Find where the given text appears and provide that cell's center as (X, Y) coordinate. 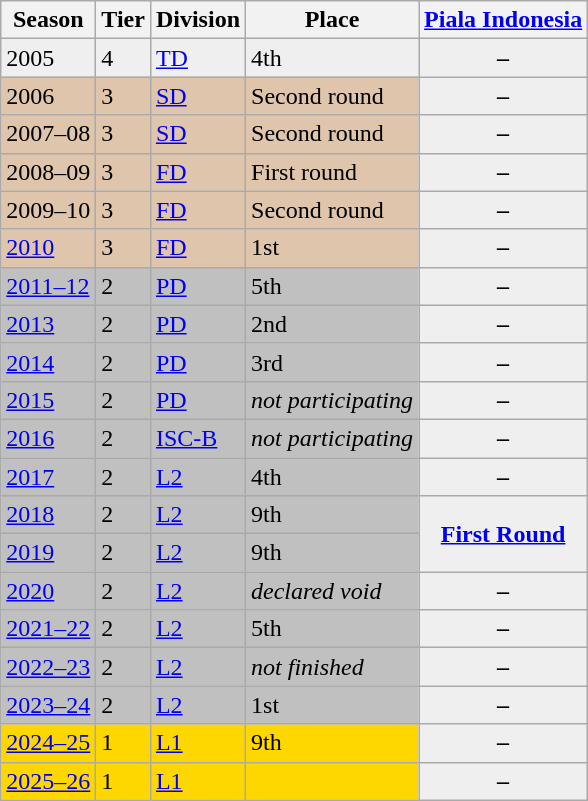
Season (48, 20)
Division (198, 20)
2006 (48, 96)
2nd (332, 324)
2009–10 (48, 210)
2015 (48, 400)
2020 (48, 591)
Piala Indonesia (504, 20)
2017 (48, 477)
2014 (48, 362)
2023–24 (48, 705)
Place (332, 20)
ISC-B (198, 438)
2007–08 (48, 134)
not finished (332, 667)
2019 (48, 553)
4 (124, 58)
2021–22 (48, 629)
2022–23 (48, 667)
2011–12 (48, 286)
Tier (124, 20)
2008–09 (48, 172)
2018 (48, 515)
2016 (48, 438)
2010 (48, 248)
2024–25 (48, 743)
First round (332, 172)
First Round (504, 534)
declared void (332, 591)
2025–26 (48, 781)
2005 (48, 58)
TD (198, 58)
2013 (48, 324)
3rd (332, 362)
